Return the (X, Y) coordinate for the center point of the cell that contains the specified text.  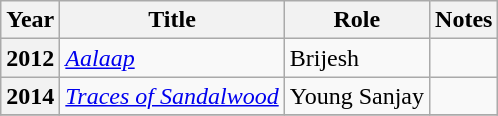
Young Sanjay (356, 96)
Aalaap (172, 58)
Title (172, 20)
Role (356, 20)
Notes (464, 20)
2012 (30, 58)
Year (30, 20)
2014 (30, 96)
Traces of Sandalwood (172, 96)
Brijesh (356, 58)
